Determine the [X, Y] coordinate at the center of the cell enclosing the given text.  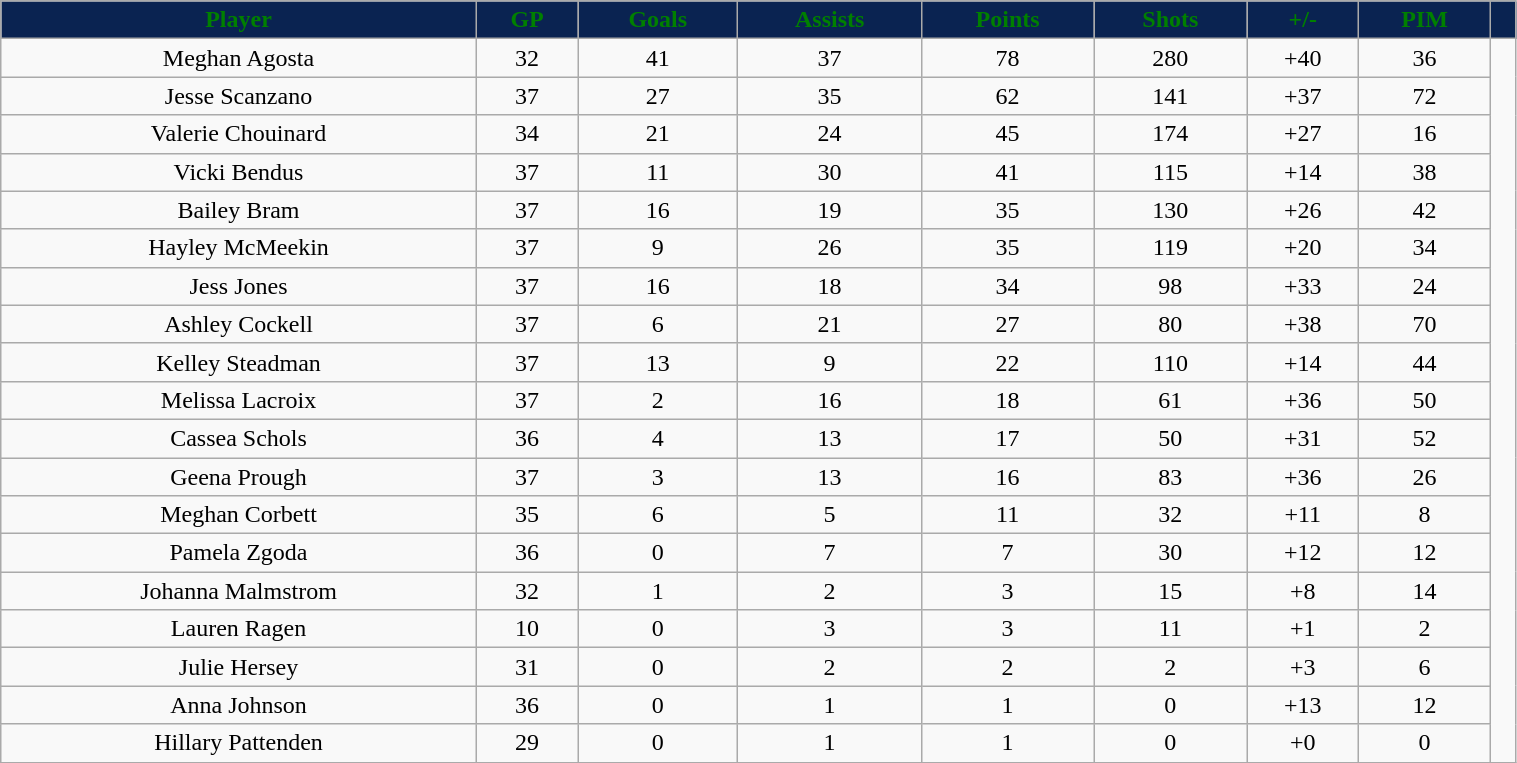
17 [1008, 438]
GP [527, 20]
42 [1424, 210]
119 [1171, 248]
Jess Jones [239, 286]
38 [1424, 172]
+37 [1302, 96]
+27 [1302, 134]
Jesse Scanzano [239, 96]
31 [527, 667]
130 [1171, 210]
Bailey Bram [239, 210]
+31 [1302, 438]
22 [1008, 362]
+40 [1302, 58]
Vicki Bendus [239, 172]
+1 [1302, 629]
Lauren Ragen [239, 629]
Ashley Cockell [239, 324]
174 [1171, 134]
52 [1424, 438]
Meghan Agosta [239, 58]
70 [1424, 324]
80 [1171, 324]
+/- [1302, 20]
280 [1171, 58]
+0 [1302, 743]
Julie Hersey [239, 667]
4 [658, 438]
62 [1008, 96]
+26 [1302, 210]
Johanna Malmstrom [239, 591]
Shots [1171, 20]
5 [830, 515]
14 [1424, 591]
141 [1171, 96]
Goals [658, 20]
Valerie Chouinard [239, 134]
78 [1008, 58]
+11 [1302, 515]
Player [239, 20]
115 [1171, 172]
+12 [1302, 553]
83 [1171, 477]
45 [1008, 134]
Melissa Lacroix [239, 400]
Assists [830, 20]
Points [1008, 20]
Meghan Corbett [239, 515]
Geena Prough [239, 477]
110 [1171, 362]
19 [830, 210]
+33 [1302, 286]
61 [1171, 400]
Cassea Schols [239, 438]
Kelley Steadman [239, 362]
+8 [1302, 591]
29 [527, 743]
10 [527, 629]
98 [1171, 286]
Pamela Zgoda [239, 553]
+13 [1302, 705]
72 [1424, 96]
Hayley McMeekin [239, 248]
44 [1424, 362]
PIM [1424, 20]
+20 [1302, 248]
+38 [1302, 324]
8 [1424, 515]
+3 [1302, 667]
Hillary Pattenden [239, 743]
Anna Johnson [239, 705]
15 [1171, 591]
